Return the (X, Y) coordinate for the center point of the cell that contains the specified text.  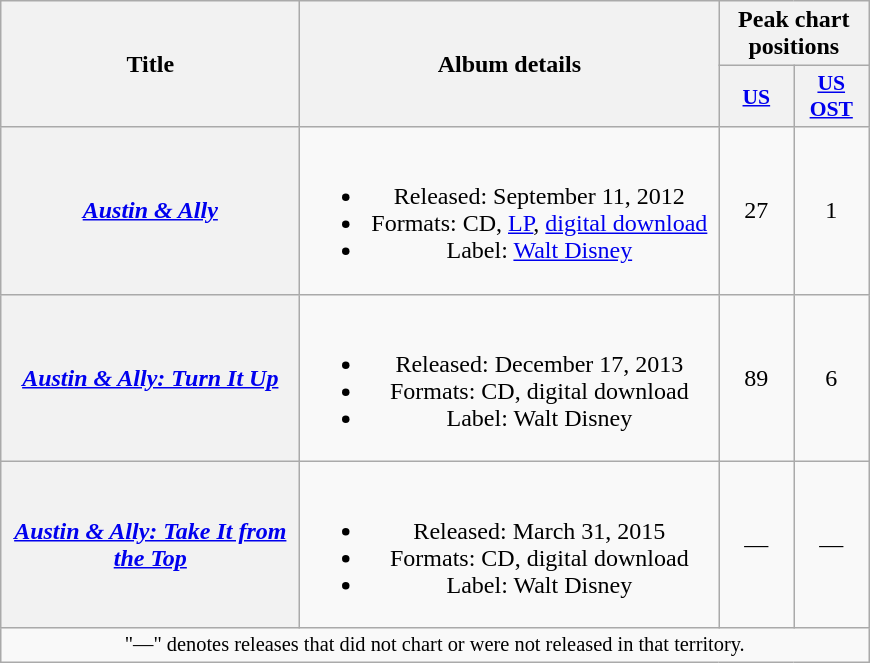
Released: December 17, 2013Formats: CD, digital downloadLabel: Walt Disney (510, 378)
Austin & Ally (150, 210)
Released: September 11, 2012Formats: CD, LP, digital downloadLabel: Walt Disney (510, 210)
Austin & Ally: Take It from the Top (150, 544)
"—" denotes releases that did not chart or were not released in that territory. (435, 645)
Album details (510, 64)
USOST (832, 96)
27 (756, 210)
Released: March 31, 2015Formats: CD, digital downloadLabel: Walt Disney (510, 544)
89 (756, 378)
Austin & Ally: Turn It Up (150, 378)
Peak chart positions (794, 34)
6 (832, 378)
1 (832, 210)
Title (150, 64)
US (756, 96)
